Capture the cell that displays the provided text and extract its (x, y) central coordinate. 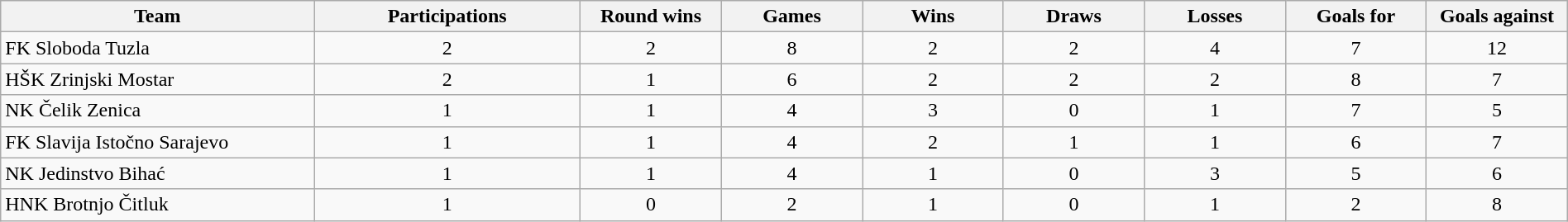
HNK Brotnjo Čitluk (157, 205)
Participations (447, 17)
12 (1497, 48)
Wins (933, 17)
FK Slavija Istočno Sarajevo (157, 142)
Goals against (1497, 17)
Losses (1215, 17)
Games (791, 17)
FK Sloboda Tuzla (157, 48)
Draws (1073, 17)
HŠK Zrinjski Mostar (157, 79)
NK Čelik Zenica (157, 111)
NK Jedinstvo Bihać (157, 173)
Round wins (651, 17)
Goals for (1355, 17)
Team (157, 17)
